Scan for the cell matching the given text and deliver its [x, y] coordinate at center. 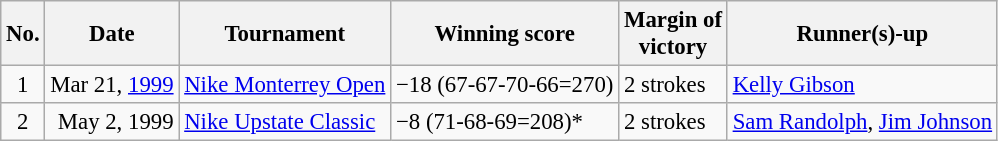
Kelly Gibson [862, 85]
Margin ofvictory [674, 34]
−18 (67-67-70-66=270) [505, 85]
Date [112, 34]
Mar 21, 1999 [112, 85]
Tournament [285, 34]
May 2, 1999 [112, 122]
Nike Upstate Classic [285, 122]
Nike Monterrey Open [285, 85]
1 [23, 85]
Runner(s)-up [862, 34]
2 [23, 122]
Sam Randolph, Jim Johnson [862, 122]
Winning score [505, 34]
−8 (71-68-69=208)* [505, 122]
No. [23, 34]
